Extract the (X, Y) coordinate from the center of the cell holding the provided text.  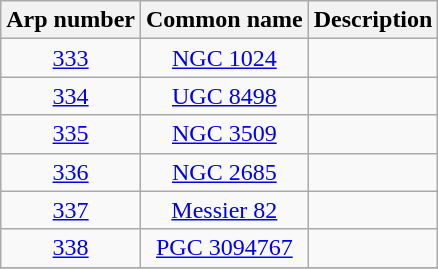
NGC 3509 (224, 134)
Common name (224, 20)
Messier 82 (224, 210)
335 (71, 134)
334 (71, 96)
NGC 2685 (224, 172)
338 (71, 248)
PGC 3094767 (224, 248)
NGC 1024 (224, 58)
336 (71, 172)
337 (71, 210)
Description (373, 20)
UGC 8498 (224, 96)
333 (71, 58)
Arp number (71, 20)
